Return [x, y] of the center of cell containing provided text 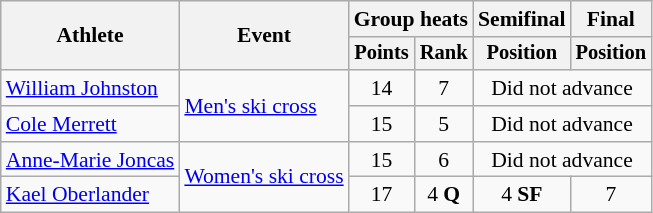
17 [382, 195]
William Johnston [90, 88]
Athlete [90, 36]
Women's ski cross [264, 178]
Men's ski cross [264, 106]
Points [382, 54]
Group heats [411, 19]
Rank [444, 54]
Kael Oberlander [90, 195]
4 SF [522, 195]
Cole Merrett [90, 124]
4 Q [444, 195]
6 [444, 160]
Event [264, 36]
14 [382, 88]
Semifinal [522, 19]
Final [611, 19]
5 [444, 124]
Anne-Marie Joncas [90, 160]
